For the text-containing cell, return its midpoint in [x, y] coordinate format. 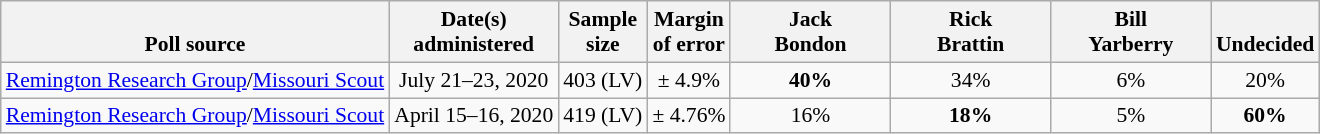
April 15–16, 2020 [474, 116]
40% [810, 80]
Date(s)administered [474, 32]
± 4.9% [688, 80]
20% [1265, 80]
Poll source [195, 32]
403 (LV) [602, 80]
BillYarberry [1131, 32]
6% [1131, 80]
± 4.76% [688, 116]
RickBrattin [971, 32]
Undecided [1265, 32]
5% [1131, 116]
16% [810, 116]
Samplesize [602, 32]
July 21–23, 2020 [474, 80]
60% [1265, 116]
Marginof error [688, 32]
18% [971, 116]
34% [971, 80]
419 (LV) [602, 116]
JackBondon [810, 32]
